Scan for the cell matching the given text and deliver its (X, Y) coordinate at center. 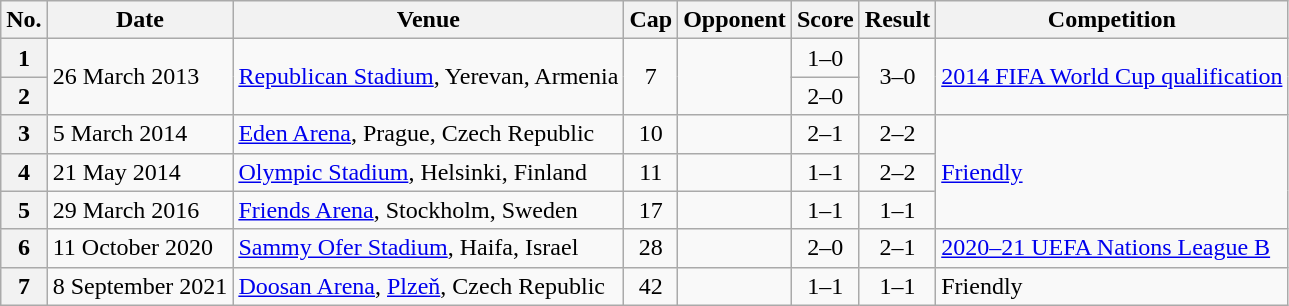
3–0 (897, 77)
17 (651, 210)
Sammy Ofer Stadium, Haifa, Israel (428, 248)
Doosan Arena, Plzeň, Czech Republic (428, 286)
Date (140, 20)
5 (24, 210)
Opponent (735, 20)
4 (24, 172)
2020–21 UEFA Nations League B (1112, 248)
2 (24, 96)
3 (24, 134)
10 (651, 134)
Competition (1112, 20)
Venue (428, 20)
No. (24, 20)
28 (651, 248)
Friends Arena, Stockholm, Sweden (428, 210)
26 March 2013 (140, 77)
Score (825, 20)
8 September 2021 (140, 286)
1 (24, 58)
5 March 2014 (140, 134)
Result (897, 20)
11 (651, 172)
Cap (651, 20)
Eden Arena, Prague, Czech Republic (428, 134)
2014 FIFA World Cup qualification (1112, 77)
Republican Stadium, Yerevan, Armenia (428, 77)
Olympic Stadium, Helsinki, Finland (428, 172)
1–0 (825, 58)
42 (651, 286)
29 March 2016 (140, 210)
21 May 2014 (140, 172)
6 (24, 248)
11 October 2020 (140, 248)
